Extract the [X, Y] coordinate from the center of the cell holding the provided text.  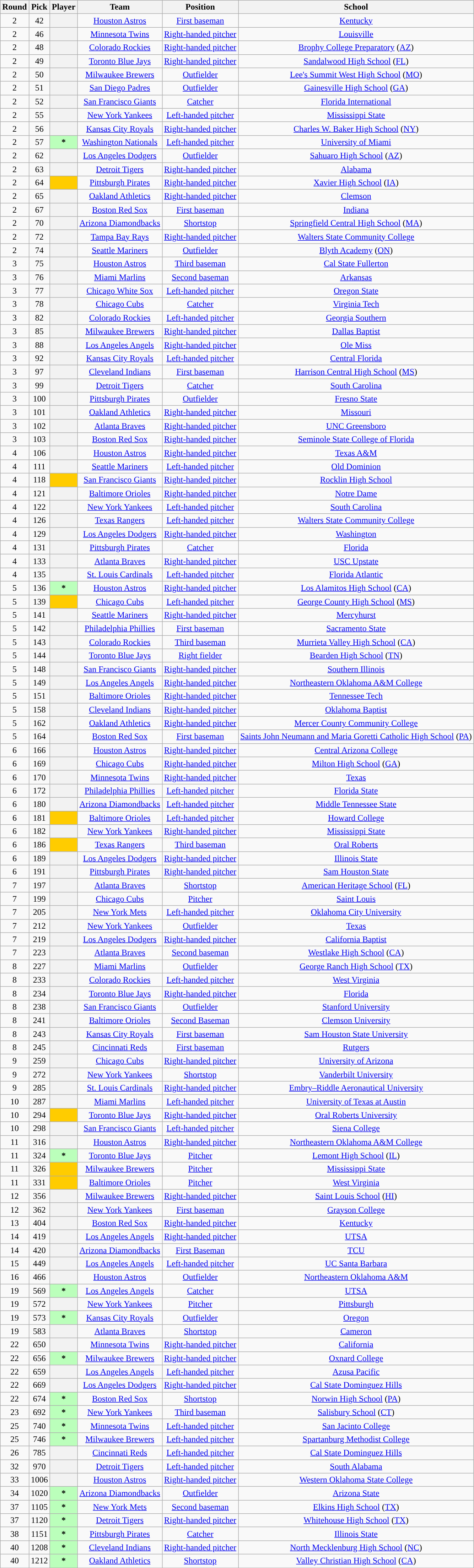
Vanderbilt University [356, 1075]
San Jacinto College [356, 1426]
102 [39, 426]
573 [39, 1318]
13 [15, 1223]
583 [39, 1331]
238 [39, 1007]
Howard College [356, 818]
650 [39, 1345]
Oklahoma Baptist [356, 710]
Mercer County Community College [356, 723]
California [356, 1345]
64 [39, 183]
294 [39, 1115]
70 [39, 223]
136 [39, 588]
139 [39, 602]
School [356, 7]
23 [15, 1412]
San Diego Padres [120, 88]
67 [39, 210]
78 [39, 304]
Oxnard College [356, 1358]
77 [39, 291]
Xavier High School (IA) [356, 183]
298 [39, 1129]
162 [39, 723]
Valley Christian High School (CA) [356, 1561]
Old Dominion [356, 466]
Pittsburgh [356, 1304]
99 [39, 385]
1105 [39, 1507]
241 [39, 1020]
170 [39, 777]
1006 [39, 1480]
746 [39, 1439]
South Alabama [356, 1466]
Florida International [356, 102]
131 [39, 547]
227 [39, 966]
First Baseman [200, 1250]
785 [39, 1453]
Arkansas [356, 277]
103 [39, 439]
Right fielder [200, 656]
Ole Miss [356, 345]
1208 [39, 1547]
419 [39, 1236]
212 [39, 926]
Brophy College Preparatory (AZ) [356, 48]
57 [39, 142]
189 [39, 858]
197 [39, 885]
55 [39, 115]
141 [39, 615]
Los Alamitos High School (CA) [356, 588]
656 [39, 1358]
Clemson [356, 196]
Spartanburg Methodist College [356, 1439]
Saint Louis School (HI) [356, 1196]
Whitehouse High School (TX) [356, 1520]
331 [39, 1182]
324 [39, 1155]
142 [39, 629]
259 [39, 1061]
Western Oklahoma State College [356, 1480]
Washington Nationals [120, 142]
48 [39, 48]
Tennessee Tech [356, 696]
Stanford University [356, 1007]
Murrieta Valley High School (CA) [356, 642]
Siena College [356, 1129]
272 [39, 1075]
75 [39, 264]
62 [39, 155]
199 [39, 899]
Saint Louis [356, 899]
466 [39, 1277]
UNC Greensboro [356, 426]
University of Texas at Austin [356, 1102]
101 [39, 413]
University of Miami [356, 142]
16 [15, 1277]
158 [39, 710]
74 [39, 250]
Second Baseman [200, 1020]
Oregon State [356, 291]
Milton High School (GA) [356, 764]
38 [15, 1534]
88 [39, 345]
164 [39, 737]
287 [39, 1102]
191 [39, 872]
169 [39, 764]
42 [39, 21]
Gainesville High School (GA) [356, 88]
166 [39, 750]
Central Florida [356, 358]
Sahuaro High School (AZ) [356, 155]
144 [39, 656]
316 [39, 1142]
Player [64, 7]
172 [39, 791]
122 [39, 507]
Azusa Pacific [356, 1372]
148 [39, 669]
Springfield Central High School (MA) [356, 223]
Texas A&M [356, 453]
129 [39, 534]
Chicago White Sox [120, 291]
572 [39, 1304]
Mercyhurst [356, 615]
American Heritage School (FL) [356, 885]
234 [39, 993]
362 [39, 1209]
Fresno State [356, 399]
356 [39, 1196]
181 [39, 818]
Missouri [356, 413]
Pick [39, 7]
Oral Roberts [356, 845]
USC Upstate [356, 561]
Lemont High School (IL) [356, 1155]
692 [39, 1412]
Position [200, 7]
82 [39, 318]
Salisbury School (CT) [356, 1412]
65 [39, 196]
1020 [39, 1493]
223 [39, 953]
46 [39, 34]
51 [39, 88]
Notre Dame [356, 493]
Arizona State [356, 1493]
740 [39, 1426]
Virginia Tech [356, 304]
92 [39, 358]
Sam Houston State [356, 872]
Dallas Baptist [356, 331]
Oklahoma City University [356, 912]
52 [39, 102]
100 [39, 399]
Round [15, 7]
151 [39, 696]
133 [39, 561]
15 [15, 1264]
TCU [356, 1250]
Central Arizona College [356, 750]
Tampa Bay Rays [120, 237]
56 [39, 129]
449 [39, 1264]
Florida State [356, 791]
Elkins High School (TX) [356, 1507]
Rocklin High School [356, 480]
1151 [39, 1534]
Embry–Riddle Aeronautical University [356, 1088]
569 [39, 1291]
Oregon [356, 1318]
149 [39, 683]
Georgia Southern [356, 318]
674 [39, 1399]
University of Arizona [356, 1061]
63 [39, 169]
1212 [39, 1561]
285 [39, 1088]
Oral Roberts University [356, 1115]
Saints John Neumann and Maria Goretti Catholic High School (PA) [356, 737]
243 [39, 1034]
143 [39, 642]
Clemson University [356, 1020]
Louisville [356, 34]
Florida Atlantic [356, 574]
George County High School (MS) [356, 602]
49 [39, 61]
219 [39, 939]
Northeastern Oklahoma A&M [356, 1277]
Norwin High School (PA) [356, 1399]
Sacramento State [356, 629]
118 [39, 480]
121 [39, 493]
Westlake High School (CA) [356, 953]
Alabama [356, 169]
97 [39, 372]
326 [39, 1169]
Indiana [356, 210]
50 [39, 75]
California Baptist [356, 939]
404 [39, 1223]
Seminole State College of Florida [356, 439]
Sandalwood High School (FL) [356, 61]
32 [15, 1466]
669 [39, 1385]
34 [15, 1493]
Washington [356, 534]
420 [39, 1250]
Blyth Academy (ON) [356, 250]
Sam Houston State University [356, 1034]
Charles W. Baker High School (NY) [356, 129]
33 [15, 1480]
182 [39, 831]
970 [39, 1466]
Southern Illinois [356, 669]
Rutgers [356, 1048]
Cameron [356, 1331]
659 [39, 1372]
Team [120, 7]
126 [39, 520]
111 [39, 466]
North Mecklenburg High School (NC) [356, 1547]
George Ranch High School (TX) [356, 966]
Grayson College [356, 1209]
Middle Tennessee State [356, 804]
1120 [39, 1520]
Lee's Summit West High School (MO) [356, 75]
76 [39, 277]
233 [39, 980]
72 [39, 237]
Harrison Central High School (MS) [356, 372]
245 [39, 1048]
Cal State Fullerton [356, 264]
26 [15, 1453]
135 [39, 574]
UC Santa Barbara [356, 1264]
85 [39, 331]
106 [39, 453]
180 [39, 804]
Bearden High School (TN) [356, 656]
205 [39, 912]
186 [39, 845]
